Find where the given text appears and provide that cell's center as (X, Y) coordinate. 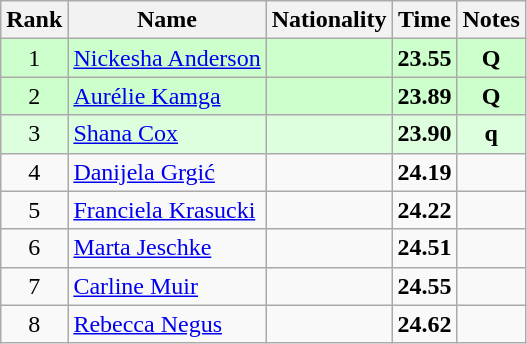
Nationality (329, 20)
2 (34, 96)
Name (167, 20)
23.89 (424, 96)
Marta Jeschke (167, 248)
24.22 (424, 210)
Shana Cox (167, 134)
5 (34, 210)
24.51 (424, 248)
1 (34, 58)
Nickesha Anderson (167, 58)
23.55 (424, 58)
8 (34, 324)
Danijela Grgić (167, 172)
Rebecca Negus (167, 324)
Carline Muir (167, 286)
23.90 (424, 134)
4 (34, 172)
Time (424, 20)
Franciela Krasucki (167, 210)
Rank (34, 20)
6 (34, 248)
3 (34, 134)
q (491, 134)
7 (34, 286)
Notes (491, 20)
Aurélie Kamga (167, 96)
24.62 (424, 324)
24.55 (424, 286)
24.19 (424, 172)
